Capture the cell that displays the provided text and extract its [X, Y] central coordinate. 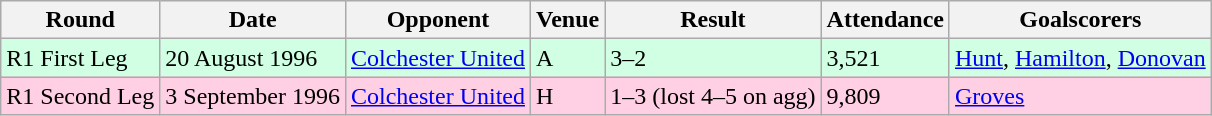
20 August 1996 [253, 58]
3–2 [713, 58]
Attendance [885, 20]
1–3 (lost 4–5 on agg) [713, 96]
Date [253, 20]
9,809 [885, 96]
3 September 1996 [253, 96]
3,521 [885, 58]
A [568, 58]
R1 First Leg [80, 58]
Opponent [438, 20]
Round [80, 20]
H [568, 96]
Groves [1080, 96]
R1 Second Leg [80, 96]
Result [713, 20]
Venue [568, 20]
Hunt, Hamilton, Donovan [1080, 58]
Goalscorers [1080, 20]
